Return [X, Y] of the center of cell containing provided text 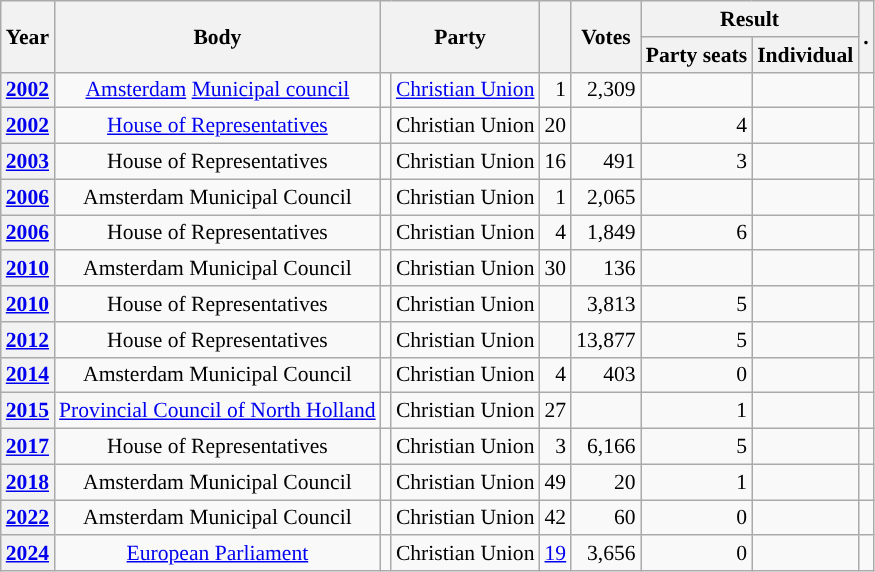
49 [556, 482]
Provincial Council of North Holland [218, 411]
13,877 [606, 340]
6 [696, 233]
2017 [28, 447]
3,813 [606, 304]
. [866, 36]
60 [606, 518]
Result [750, 19]
16 [556, 162]
2022 [28, 518]
6,166 [606, 447]
2012 [28, 340]
Individual [805, 55]
European Parliament [218, 554]
2024 [28, 554]
Amsterdam Municipal council [218, 90]
2003 [28, 162]
2,309 [606, 90]
136 [606, 269]
2018 [28, 482]
2015 [28, 411]
491 [606, 162]
Year [28, 36]
19 [556, 554]
403 [606, 375]
2,065 [606, 197]
1,849 [606, 233]
Votes [606, 36]
Party [460, 36]
Party seats [696, 55]
3,656 [606, 554]
27 [556, 411]
30 [556, 269]
2014 [28, 375]
42 [556, 518]
Body [218, 36]
